Scan for the cell matching the given text and deliver its (x, y) coordinate at center. 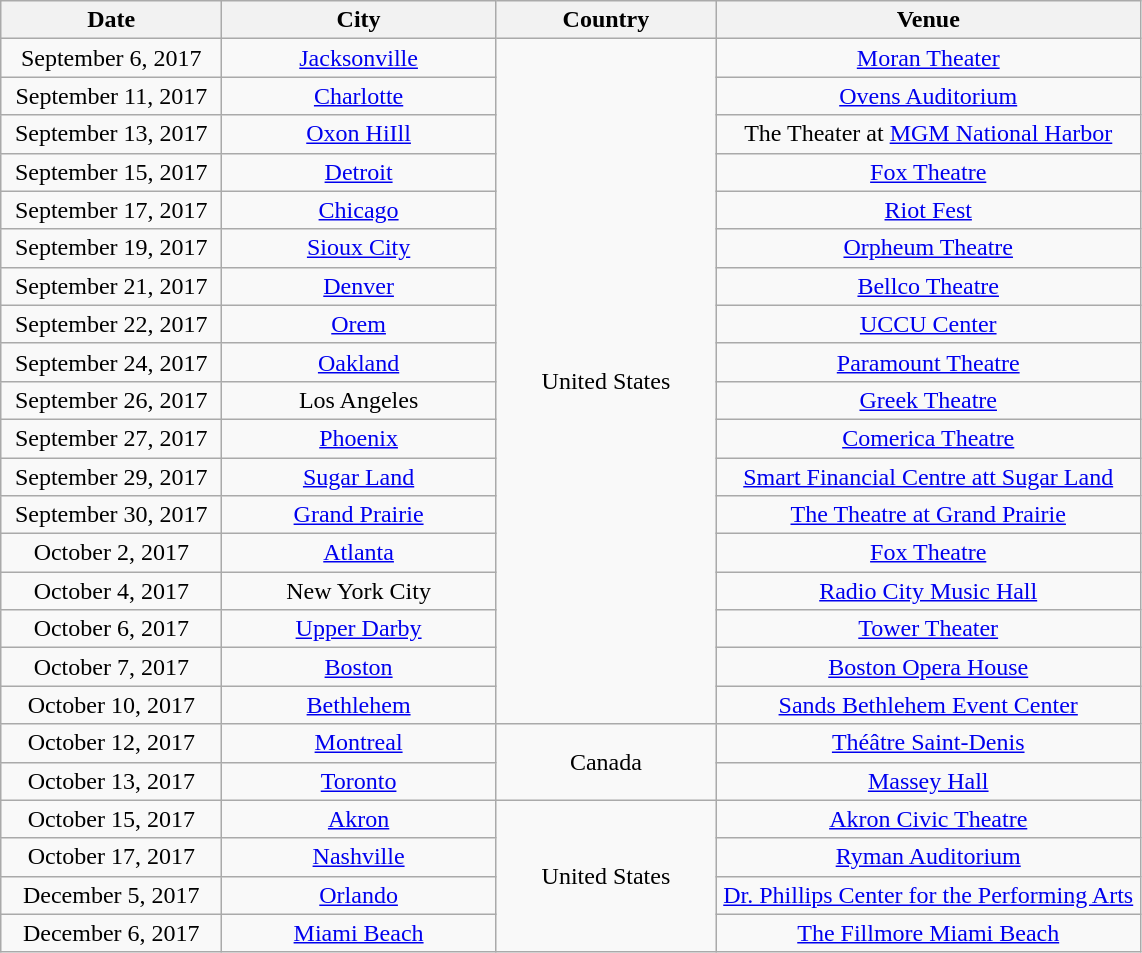
Smart Financial Centre att Sugar Land (928, 477)
Akron Civic Theatre (928, 819)
Tower Theater (928, 629)
October 13, 2017 (112, 781)
September 29, 2017 (112, 477)
Nashville (359, 857)
September 21, 2017 (112, 286)
September 13, 2017 (112, 134)
Canada (606, 762)
Miami Beach (359, 933)
Moran Theater (928, 58)
Dr. Phillips Center for the Performing Arts (928, 895)
Detroit (359, 172)
December 6, 2017 (112, 933)
Orlando (359, 895)
Montreal (359, 743)
New York City (359, 591)
Atlanta (359, 553)
September 26, 2017 (112, 400)
UCCU Center (928, 324)
October 12, 2017 (112, 743)
Chicago (359, 210)
Riot Fest (928, 210)
September 15, 2017 (112, 172)
September 30, 2017 (112, 515)
Comerica Theatre (928, 438)
Denver (359, 286)
The Theatre at Grand Prairie (928, 515)
September 27, 2017 (112, 438)
Sugar Land (359, 477)
The Fillmore Miami Beach (928, 933)
October 15, 2017 (112, 819)
September 11, 2017 (112, 96)
Théâtre Saint-Denis (928, 743)
Date (112, 20)
The Theater at MGM National Harbor (928, 134)
Charlotte (359, 96)
Akron (359, 819)
Sioux City (359, 248)
October 10, 2017 (112, 705)
October 4, 2017 (112, 591)
Oxon HiIll (359, 134)
Paramount Theatre (928, 362)
September 6, 2017 (112, 58)
Greek Theatre (928, 400)
Bellco Theatre (928, 286)
September 22, 2017 (112, 324)
Country (606, 20)
Orpheum Theatre (928, 248)
Grand Prairie (359, 515)
Phoenix (359, 438)
December 5, 2017 (112, 895)
Los Angeles (359, 400)
Ryman Auditorium (928, 857)
Boston (359, 667)
Boston Opera House (928, 667)
City (359, 20)
Orem (359, 324)
Upper Darby (359, 629)
October 6, 2017 (112, 629)
Jacksonville (359, 58)
October 17, 2017 (112, 857)
October 7, 2017 (112, 667)
Ovens Auditorium (928, 96)
Radio City Music Hall (928, 591)
Venue (928, 20)
September 19, 2017 (112, 248)
Oakland (359, 362)
Sands Bethlehem Event Center (928, 705)
Bethlehem (359, 705)
September 24, 2017 (112, 362)
Massey Hall (928, 781)
Toronto (359, 781)
October 2, 2017 (112, 553)
September 17, 2017 (112, 210)
